For the text-containing cell, return its midpoint in (X, Y) coordinate format. 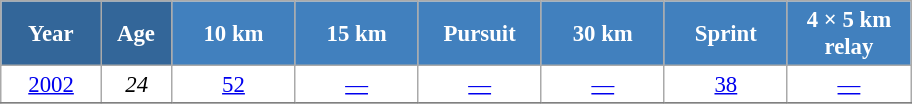
15 km (356, 34)
10 km (234, 34)
52 (234, 85)
Sprint (726, 34)
Pursuit (480, 34)
2002 (52, 85)
30 km (602, 34)
Year (52, 34)
4 × 5 km relay (848, 34)
38 (726, 85)
24 (136, 85)
Age (136, 34)
